Detect which cell encompasses the target text, then output its (X, Y) center coordinate. 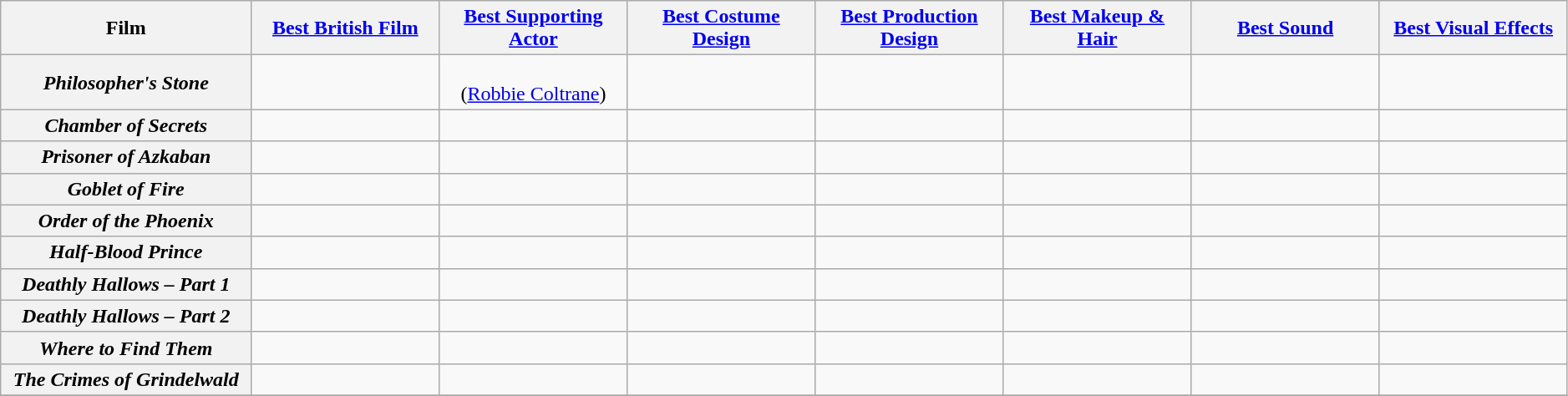
The Crimes of Grindelwald (126, 379)
Best Supporting Actor (533, 28)
Best Production Design (909, 28)
Goblet of Fire (126, 189)
(Robbie Coltrane) (533, 82)
Best Costume Design (722, 28)
Best Makeup & Hair (1098, 28)
Best British Film (346, 28)
Best Sound (1285, 28)
Deathly Hallows – Part 1 (126, 284)
Chamber of Secrets (126, 125)
Where to Find Them (126, 348)
Film (126, 28)
Deathly Hallows – Part 2 (126, 316)
Order of the Phoenix (126, 221)
Prisoner of Azkaban (126, 157)
Best Visual Effects (1474, 28)
Philosopher's Stone (126, 82)
Half-Blood Prince (126, 252)
